Pinpoint the cell where the given text exists, returning its (x, y) midpoint coordinate. 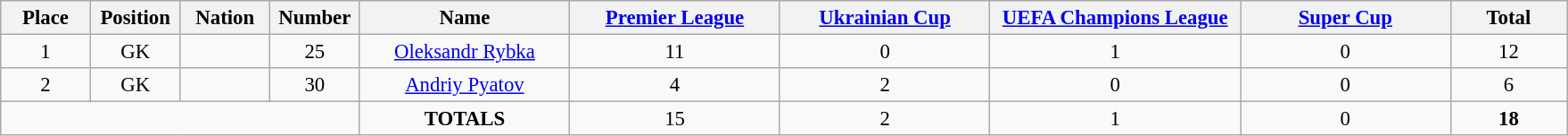
18 (1509, 119)
Place (46, 18)
4 (675, 85)
Oleksandr Rybka (465, 52)
15 (675, 119)
Total (1509, 18)
TOTALS (465, 119)
Nation (225, 18)
Super Cup (1345, 18)
Name (465, 18)
Number (316, 18)
Premier League (675, 18)
11 (675, 52)
25 (316, 52)
Position (136, 18)
Andriy Pyatov (465, 85)
UEFA Champions League (1115, 18)
Ukrainian Cup (885, 18)
12 (1509, 52)
30 (316, 85)
6 (1509, 85)
